Pinpoint the cell where the given text exists, returning its [x, y] midpoint coordinate. 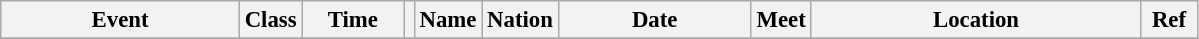
Ref [1169, 20]
Date [654, 20]
Location [976, 20]
Class [270, 20]
Time [353, 20]
Nation [520, 20]
Event [120, 20]
Meet [781, 20]
Name [448, 20]
